Detect which cell encompasses the target text, then output its [x, y] center coordinate. 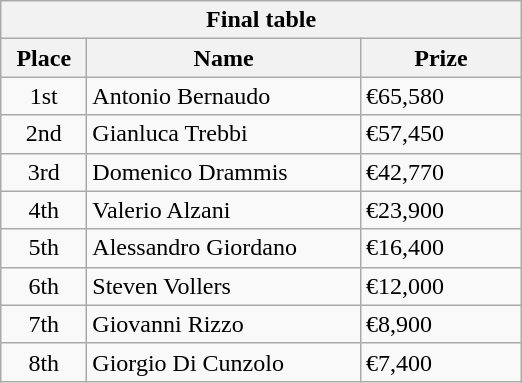
5th [44, 248]
€12,000 [440, 286]
3rd [44, 172]
Gianluca Trebbi [224, 134]
7th [44, 324]
Steven Vollers [224, 286]
Place [44, 58]
€65,580 [440, 96]
Domenico Drammis [224, 172]
Final table [262, 20]
Prize [440, 58]
6th [44, 286]
Valerio Alzani [224, 210]
4th [44, 210]
2nd [44, 134]
1st [44, 96]
Giorgio Di Cunzolo [224, 362]
€57,450 [440, 134]
Alessandro Giordano [224, 248]
€42,770 [440, 172]
8th [44, 362]
Giovanni Rizzo [224, 324]
Antonio Bernaudo [224, 96]
€7,400 [440, 362]
€23,900 [440, 210]
Name [224, 58]
€16,400 [440, 248]
€8,900 [440, 324]
